Detect which cell encompasses the target text, then output its (X, Y) center coordinate. 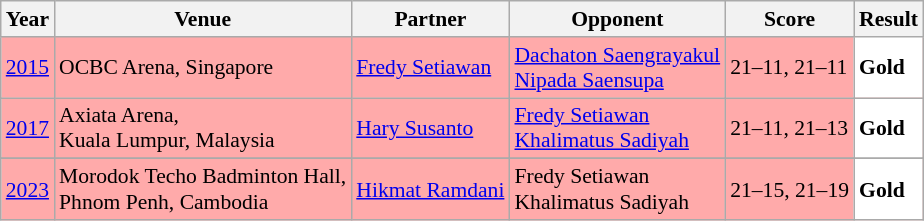
2017 (28, 128)
Year (28, 19)
Hikmat Ramdani (430, 190)
21–15, 21–19 (790, 190)
Result (888, 19)
2023 (28, 190)
Axiata Arena,Kuala Lumpur, Malaysia (202, 128)
Venue (202, 19)
Hary Susanto (430, 128)
Morodok Techo Badminton Hall,Phnom Penh, Cambodia (202, 190)
Score (790, 19)
OCBC Arena, Singapore (202, 68)
Partner (430, 19)
Fredy Setiawan (430, 68)
Dachaton Saengrayakul Nipada Saensupa (617, 68)
21–11, 21–13 (790, 128)
21–11, 21–11 (790, 68)
Opponent (617, 19)
2015 (28, 68)
